For the text-containing cell, return its midpoint in (x, y) coordinate format. 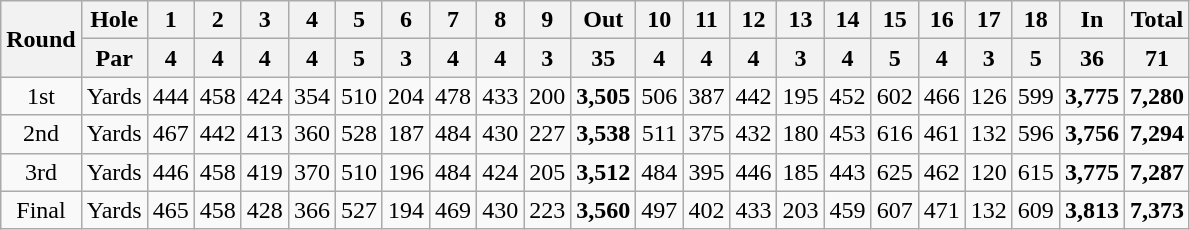
Hole (114, 20)
223 (548, 210)
126 (988, 96)
3,512 (604, 172)
360 (312, 134)
511 (660, 134)
2nd (41, 134)
13 (800, 20)
194 (406, 210)
35 (604, 58)
8 (500, 20)
596 (1036, 134)
609 (1036, 210)
196 (406, 172)
203 (800, 210)
432 (754, 134)
71 (1156, 58)
413 (264, 134)
3,560 (604, 210)
465 (170, 210)
36 (1092, 58)
3,756 (1092, 134)
527 (358, 210)
15 (894, 20)
Round (41, 39)
419 (264, 172)
395 (706, 172)
187 (406, 134)
599 (1036, 96)
453 (848, 134)
478 (454, 96)
Out (604, 20)
615 (1036, 172)
180 (800, 134)
3,505 (604, 96)
10 (660, 20)
16 (942, 20)
Final (41, 210)
387 (706, 96)
Total (1156, 20)
452 (848, 96)
1st (41, 96)
443 (848, 172)
3rd (41, 172)
6 (406, 20)
2 (218, 20)
616 (894, 134)
469 (454, 210)
205 (548, 172)
602 (894, 96)
17 (988, 20)
200 (548, 96)
506 (660, 96)
462 (942, 172)
497 (660, 210)
7,287 (1156, 172)
14 (848, 20)
Par (114, 58)
370 (312, 172)
428 (264, 210)
528 (358, 134)
227 (548, 134)
1 (170, 20)
471 (942, 210)
12 (754, 20)
7,294 (1156, 134)
466 (942, 96)
375 (706, 134)
459 (848, 210)
195 (800, 96)
204 (406, 96)
7,373 (1156, 210)
354 (312, 96)
7 (454, 20)
120 (988, 172)
402 (706, 210)
In (1092, 20)
11 (706, 20)
607 (894, 210)
461 (942, 134)
9 (548, 20)
625 (894, 172)
444 (170, 96)
366 (312, 210)
185 (800, 172)
18 (1036, 20)
7,280 (1156, 96)
3,813 (1092, 210)
3,538 (604, 134)
467 (170, 134)
